For the text-containing cell, return its midpoint in [X, Y] coordinate format. 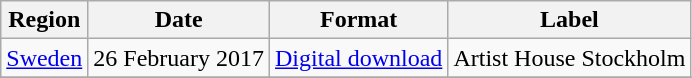
Label [570, 20]
Format [359, 20]
Sweden [44, 58]
Artist House Stockholm [570, 58]
Date [179, 20]
Digital download [359, 58]
Region [44, 20]
26 February 2017 [179, 58]
